Pinpoint the cell where the given text exists, returning its [X, Y] midpoint coordinate. 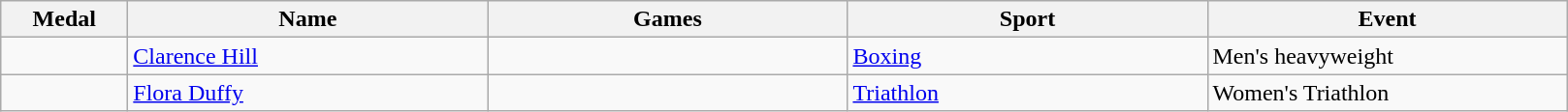
Clarence Hill [308, 56]
Triathlon [1028, 93]
Men's heavyweight [1387, 56]
Name [308, 19]
Games [667, 19]
Sport [1028, 19]
Boxing [1028, 56]
Flora Duffy [308, 93]
Event [1387, 19]
Women's Triathlon [1387, 93]
Medal [64, 19]
